Return the [X, Y] coordinate for the center point of the cell that contains the specified text.  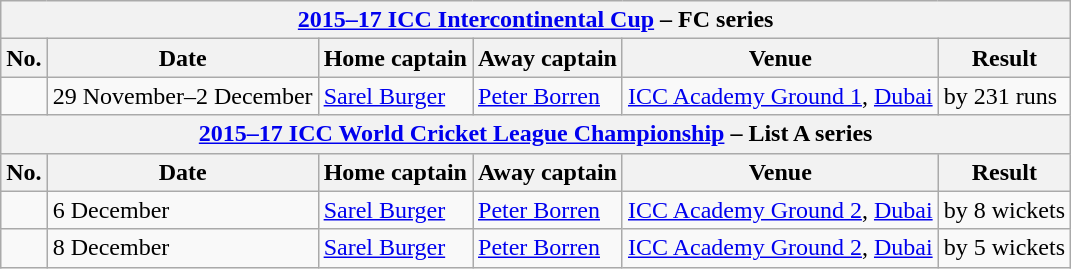
ICC Academy Ground 1, Dubai [780, 96]
2015–17 ICC Intercontinental Cup – FC series [536, 20]
by 5 wickets [1004, 248]
by 231 runs [1004, 96]
6 December [182, 210]
29 November–2 December [182, 96]
8 December [182, 248]
2015–17 ICC World Cricket League Championship – List A series [536, 134]
by 8 wickets [1004, 210]
